Find where the given text appears and provide that cell's center as [X, Y] coordinate. 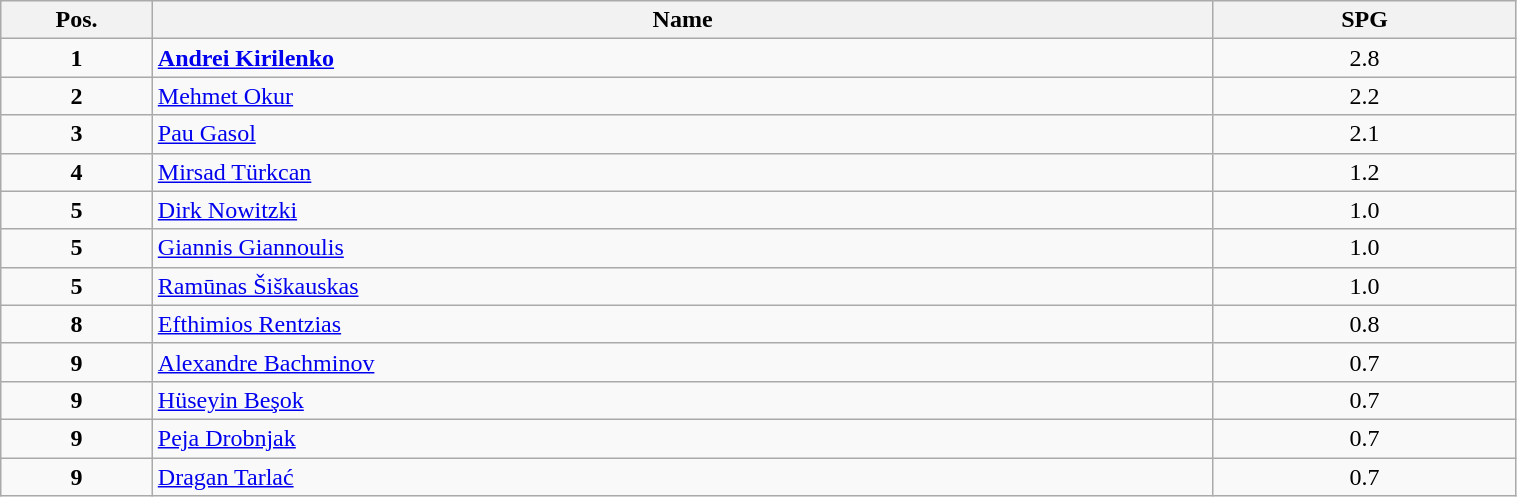
1 [77, 58]
Andrei Kirilenko [682, 58]
2.1 [1364, 134]
Mirsad Türkcan [682, 172]
1.2 [1364, 172]
Dragan Tarlać [682, 477]
4 [77, 172]
Name [682, 20]
Pos. [77, 20]
SPG [1364, 20]
Giannis Giannoulis [682, 248]
Peja Drobnjak [682, 438]
Efthimios Rentzias [682, 324]
3 [77, 134]
Ramūnas Šiškauskas [682, 286]
8 [77, 324]
0.8 [1364, 324]
Hüseyin Beşok [682, 400]
2.8 [1364, 58]
2.2 [1364, 96]
Mehmet Okur [682, 96]
Dirk Nowitzki [682, 210]
Alexandre Bachminov [682, 362]
2 [77, 96]
Pau Gasol [682, 134]
